Locate the cell with the specified text and output its [X, Y] center coordinate. 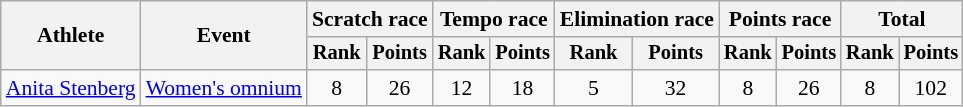
Scratch race [370, 19]
Elimination race [637, 19]
Anita Stenberg [71, 88]
12 [462, 88]
Tempo race [494, 19]
18 [522, 88]
102 [931, 88]
Points race [780, 19]
Total [902, 19]
5 [594, 88]
Event [224, 36]
Athlete [71, 36]
Women's omnium [224, 88]
32 [676, 88]
